Locate the cell with the specified text and output its (x, y) center coordinate. 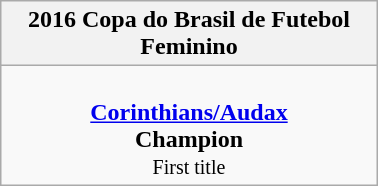
2016 Copa do Brasil de Futebol Feminino (189, 34)
Corinthians/AudaxChampionFirst title (189, 126)
